Determine the (X, Y) coordinate at the center of the cell enclosing the given text.  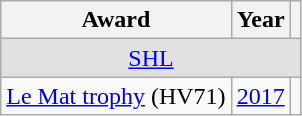
Award (116, 20)
SHL (151, 58)
Year (260, 20)
2017 (260, 96)
Le Mat trophy (HV71) (116, 96)
